Locate the cell with the specified text and output its (x, y) center coordinate. 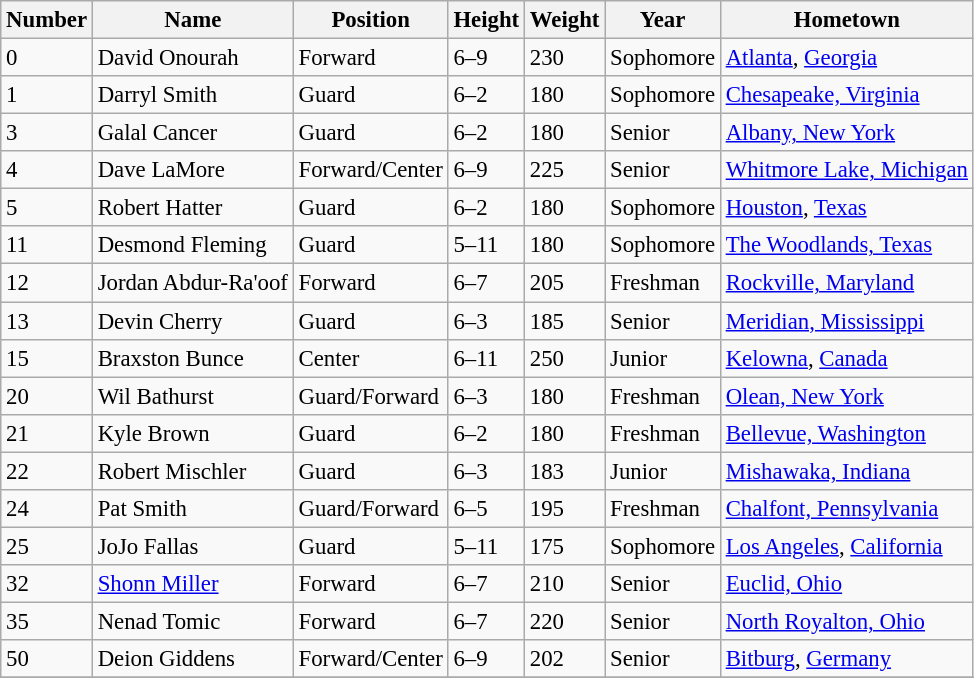
Whitmore Lake, Michigan (846, 170)
12 (47, 283)
Galal Cancer (192, 133)
50 (47, 659)
1 (47, 95)
250 (565, 358)
6–5 (486, 509)
Mishawaka, Indiana (846, 471)
35 (47, 621)
Nenad Tomic (192, 621)
Olean, New York (846, 396)
220 (565, 621)
Kyle Brown (192, 433)
230 (565, 58)
Year (663, 20)
25 (47, 546)
4 (47, 170)
Pat Smith (192, 509)
Wil Bathurst (192, 396)
Height (486, 20)
Weight (565, 20)
Desmond Fleming (192, 245)
Atlanta, Georgia (846, 58)
Position (370, 20)
22 (47, 471)
North Royalton, Ohio (846, 621)
6–11 (486, 358)
Center (370, 358)
Euclid, Ohio (846, 584)
Kelowna, Canada (846, 358)
Houston, Texas (846, 208)
Meridian, Mississippi (846, 321)
Bellevue, Washington (846, 433)
Los Angeles, California (846, 546)
Chalfont, Pennsylvania (846, 509)
Devin Cherry (192, 321)
210 (565, 584)
Jordan Abdur-Ra'oof (192, 283)
5 (47, 208)
20 (47, 396)
Albany, New York (846, 133)
Bitburg, Germany (846, 659)
175 (565, 546)
202 (565, 659)
183 (565, 471)
Number (47, 20)
David Onourah (192, 58)
11 (47, 245)
21 (47, 433)
15 (47, 358)
Robert Hatter (192, 208)
JoJo Fallas (192, 546)
Rockville, Maryland (846, 283)
Deion Giddens (192, 659)
13 (47, 321)
0 (47, 58)
205 (565, 283)
Name (192, 20)
185 (565, 321)
Braxston Bunce (192, 358)
225 (565, 170)
Shonn Miller (192, 584)
Robert Mischler (192, 471)
Hometown (846, 20)
3 (47, 133)
Chesapeake, Virginia (846, 95)
24 (47, 509)
32 (47, 584)
The Woodlands, Texas (846, 245)
Dave LaMore (192, 170)
195 (565, 509)
Darryl Smith (192, 95)
